Determine the (X, Y) coordinate at the center of the cell enclosing the given text.  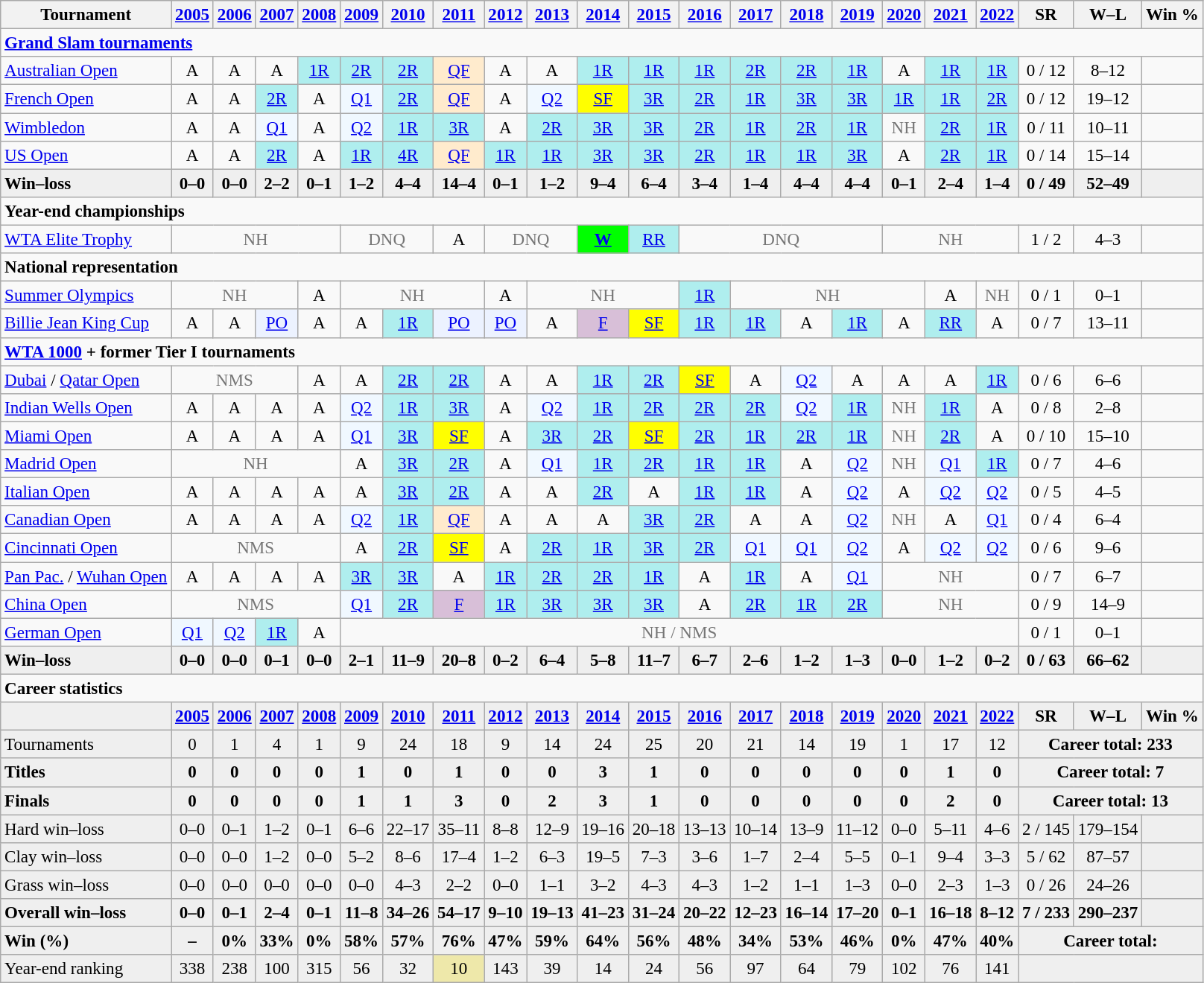
48% (705, 941)
66–62 (1107, 661)
Win (%) (86, 941)
19–13 (552, 913)
5–2 (362, 857)
24–26 (1107, 885)
2–6 (755, 661)
14–4 (459, 183)
0 / 5 (1046, 492)
Summer Olympics (86, 296)
15–10 (1107, 436)
11–9 (408, 661)
Career total: 13 (1110, 801)
Career total: 233 (1110, 745)
3–3 (997, 857)
Grand Slam tournaments (602, 43)
76 (951, 969)
Career statistics (602, 689)
11–7 (653, 661)
0 / 10 (1046, 436)
3–2 (603, 885)
40% (997, 941)
238 (234, 969)
13–9 (806, 829)
20–8 (459, 661)
19–5 (603, 857)
11–12 (858, 829)
5–11 (951, 829)
Overall win–loss (86, 913)
4–5 (1107, 492)
2 / 145 (1046, 829)
French Open (86, 99)
5–5 (858, 857)
W (603, 240)
0 / 4 (1046, 520)
Dubai / Qatar Open (86, 380)
14–9 (1107, 605)
102 (904, 969)
4R (408, 156)
Tournament (86, 15)
87–57 (1107, 857)
0 / 14 (1046, 156)
59% (552, 941)
34% (755, 941)
19–12 (1107, 99)
13–11 (1107, 324)
China Open (86, 605)
57% (408, 941)
15–14 (1107, 156)
41–23 (603, 913)
31–24 (653, 913)
National representation (602, 267)
Pan Pac. / Wuhan Open (86, 576)
10–11 (1107, 127)
0 / 8 (1046, 408)
0 / 63 (1046, 661)
2–8 (1107, 408)
Australian Open (86, 71)
6–3 (552, 857)
2–1 (362, 661)
Indian Wells Open (86, 408)
5–8 (603, 661)
3–4 (705, 183)
9–6 (1107, 548)
Career total: (1110, 941)
2–3 (951, 885)
11–8 (362, 913)
7 / 233 (1046, 913)
17–4 (459, 857)
20–18 (653, 829)
Billie Jean King Cup (86, 324)
Miami Open (86, 436)
19 (858, 745)
Titles (86, 773)
21 (755, 745)
19–16 (603, 829)
179–154 (1107, 829)
German Open (86, 632)
12 (997, 745)
100 (277, 969)
WTA 1000 + former Tier I tournaments (602, 351)
Clay win–loss (86, 857)
10–14 (755, 829)
143 (505, 969)
Year-end ranking (86, 969)
Hard win–loss (86, 829)
35–11 (459, 829)
0 / 49 (1046, 183)
53% (806, 941)
16–14 (806, 913)
338 (192, 969)
0 / 11 (1046, 127)
12–9 (552, 829)
Finals (86, 801)
5 / 62 (1046, 857)
290–237 (1107, 913)
17 (951, 745)
Grass win–loss (86, 885)
Wimbledon (86, 127)
10 (459, 969)
Tournaments (86, 745)
16–18 (951, 913)
Canadian Open (86, 520)
39 (552, 969)
141 (997, 969)
Italian Open (86, 492)
0 / 26 (1046, 885)
22–17 (408, 829)
34–26 (408, 913)
20–22 (705, 913)
1–7 (755, 857)
33% (277, 941)
1 / 2 (1046, 240)
NH / NMS (679, 632)
54–17 (459, 913)
46% (858, 941)
315 (319, 969)
20 (705, 745)
64 (806, 969)
Career total: 7 (1110, 773)
52–49 (1107, 183)
9–10 (505, 913)
7–3 (653, 857)
32 (408, 969)
13–13 (705, 829)
Madrid Open (86, 464)
WTA Elite Trophy (86, 240)
76% (459, 941)
3–6 (705, 857)
58% (362, 941)
8–6 (408, 857)
97 (755, 969)
4 (277, 745)
79 (858, 969)
– (192, 941)
0 / 9 (1046, 605)
Cincinnati Open (86, 548)
12–23 (755, 913)
17–20 (858, 913)
Year-end championships (602, 211)
US Open (86, 156)
8–8 (505, 829)
25 (653, 745)
64% (603, 941)
56% (653, 941)
18 (459, 745)
